Capture the cell that displays the provided text and extract its [X, Y] central coordinate. 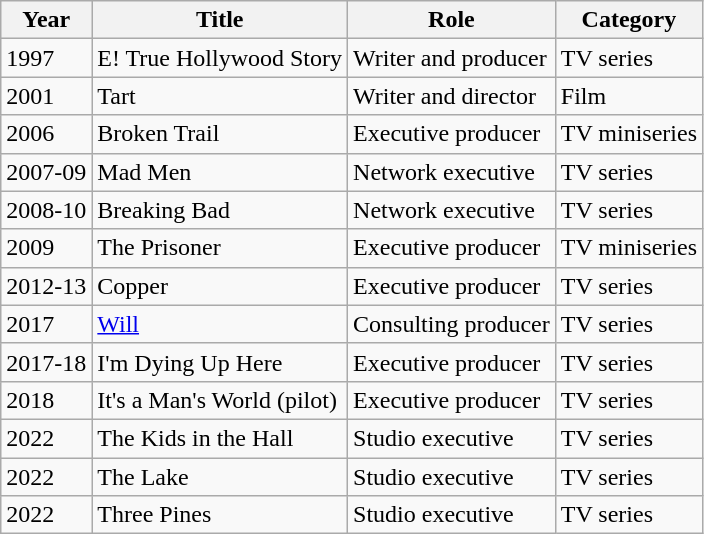
2012-13 [46, 286]
2007-09 [46, 172]
Broken Trail [220, 134]
Copper [220, 286]
Tart [220, 96]
Writer and director [452, 96]
2009 [46, 248]
2006 [46, 134]
Year [46, 20]
2018 [46, 400]
Title [220, 20]
The Lake [220, 477]
The Kids in the Hall [220, 438]
2017 [46, 324]
Consulting producer [452, 324]
Film [628, 96]
Mad Men [220, 172]
Will [220, 324]
I'm Dying Up Here [220, 362]
The Prisoner [220, 248]
It's a Man's World (pilot) [220, 400]
1997 [46, 58]
E! True Hollywood Story [220, 58]
Role [452, 20]
2001 [46, 96]
2008-10 [46, 210]
Writer and producer [452, 58]
Category [628, 20]
Three Pines [220, 515]
Breaking Bad [220, 210]
2017-18 [46, 362]
